Output the (x, y) coordinate of the center of the cell containing the given text.  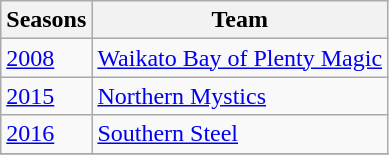
2008 (46, 58)
Northern Mystics (240, 96)
2015 (46, 96)
Waikato Bay of Plenty Magic (240, 58)
2016 (46, 134)
Team (240, 20)
Southern Steel (240, 134)
Seasons (46, 20)
